Search for the cell housing the specified text and yield its [x, y] center coordinate. 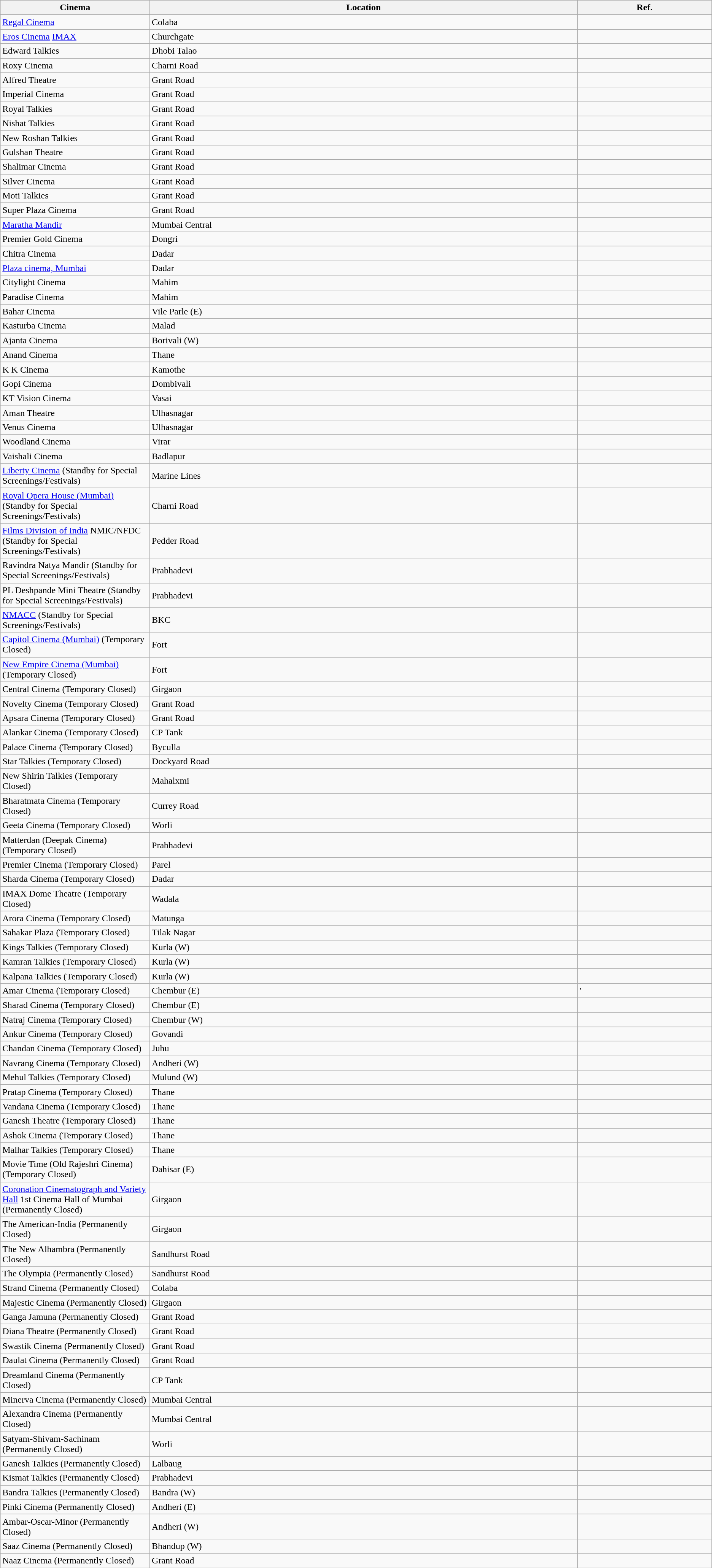
Aman Theatre [75, 413]
Pratap Cinema (Temporary Closed) [75, 1092]
Royal Opera House (Mumbai) (Standby for Special Screenings/Festivals) [75, 506]
Anand Cinema [75, 355]
Kamothe [364, 369]
Alankar Cinema (Temporary Closed) [75, 732]
Pinki Cinema (Permanently Closed) [75, 1507]
Vasai [364, 398]
Alexandra Cinema (Permanently Closed) [75, 1419]
Navrang Cinema (Temporary Closed) [75, 1063]
Amar Cinema (Temporary Closed) [75, 990]
Imperial Cinema [75, 94]
Arora Cinema (Temporary Closed) [75, 918]
Kamran Talkies (Temporary Closed) [75, 962]
Currey Road [364, 806]
Dhobi Talao [364, 51]
Daulat Cinema (Permanently Closed) [75, 1360]
Kings Talkies (Temporary Closed) [75, 947]
Ganga Jamuna (Permanently Closed) [75, 1317]
Novelty Cinema (Temporary Closed) [75, 703]
Chandan Cinema (Temporary Closed) [75, 1049]
KT Vision Cinema [75, 398]
New Shirin Talkies (Temporary Closed) [75, 781]
Chitra Cinema [75, 254]
Sharad Cinema (Temporary Closed) [75, 1005]
Ajanta Cinema [75, 340]
Juhu [364, 1049]
Malad [364, 326]
Churchgate [364, 37]
Gulshan Theatre [75, 152]
Bandra Talkies (Permanently Closed) [75, 1492]
' [644, 990]
Ref. [644, 8]
Minerva Cinema (Permanently Closed) [75, 1400]
Mehul Talkies (Temporary Closed) [75, 1078]
Mahalxmi [364, 781]
Pedder Road [364, 541]
NMACC (Standby for Special Screenings/Festivals) [75, 620]
Gopi Cinema [75, 384]
Sahakar Plaza (Temporary Closed) [75, 933]
The Olympia (Permanently Closed) [75, 1273]
Nishat Talkies [75, 123]
Satyam-Shivam-Sachinam (Permanently Closed) [75, 1444]
Ashok Cinema (Temporary Closed) [75, 1135]
Kalpana Talkies (Temporary Closed) [75, 976]
Capitol Cinema (Mumbai) (Temporary Closed) [75, 645]
Premier Cinema (Temporary Closed) [75, 865]
Star Talkies (Temporary Closed) [75, 762]
Premier Gold Cinema [75, 239]
New Empire Cinema (Mumbai) (Temporary Closed) [75, 669]
Dombivali [364, 384]
Tilak Nagar [364, 933]
Regal Cinema [75, 22]
Saaz Cinema (Permanently Closed) [75, 1546]
Ambar-Oscar-Minor (Permanently Closed) [75, 1526]
Dreamland Cinema (Permanently Closed) [75, 1380]
Natraj Cinema (Temporary Closed) [75, 1019]
Paradise Cinema [75, 297]
K K Cinema [75, 369]
Borivali (W) [364, 340]
BKC [364, 620]
Bandra (W) [364, 1492]
Naaz Cinema (Permanently Closed) [75, 1560]
Geeta Cinema (Temporary Closed) [75, 825]
Wadala [364, 899]
Bhandup (W) [364, 1546]
Swastik Cinema (Permanently Closed) [75, 1346]
Eros Cinema IMAX [75, 37]
Cinema [75, 8]
Parel [364, 865]
Movie Time (Old Rajeshri Cinema) (Temporary Closed) [75, 1170]
Kismat Talkies (Permanently Closed) [75, 1478]
Shalimar Cinema [75, 167]
Alfred Theatre [75, 80]
Ganesh Theatre (Temporary Closed) [75, 1121]
Apsara Cinema (Temporary Closed) [75, 718]
Roxy Cinema [75, 65]
Ravindra Natya Mandir (Standby for Special Screenings/Festivals) [75, 570]
Vandana Cinema (Temporary Closed) [75, 1106]
Ganesh Talkies (Permanently Closed) [75, 1463]
Central Cinema (Temporary Closed) [75, 689]
Plaza cinema, Mumbai [75, 268]
Lalbaug [364, 1463]
Byculla [364, 747]
Matunga [364, 918]
Super Plaza Cinema [75, 210]
Location [364, 8]
Matterdan (Deepak Cinema) (Temporary Closed) [75, 845]
Vile Parle (E) [364, 311]
Liberty Cinema (Standby for Special Screenings/Festivals) [75, 476]
Maratha Mandir [75, 225]
Dockyard Road [364, 762]
Citylight Cinema [75, 282]
Palace Cinema (Temporary Closed) [75, 747]
Ankur Cinema (Temporary Closed) [75, 1034]
Virar [364, 442]
Kasturba Cinema [75, 326]
Dahisar (E) [364, 1170]
Malhar Talkies (Temporary Closed) [75, 1150]
Coronation Cinematograph and Variety Hall 1st Cinema Hall of Mumbai (Permanently Closed) [75, 1199]
Vaishali Cinema [75, 456]
Badlapur [364, 456]
Marine Lines [364, 476]
Moti Talkies [75, 196]
The New Alhambra (Permanently Closed) [75, 1254]
Chembur (W) [364, 1019]
PL Deshpande Mini Theatre (Standby for Special Screenings/Festivals) [75, 595]
Silver Cinema [75, 181]
Woodland Cinema [75, 442]
IMAX Dome Theatre (Temporary Closed) [75, 899]
Diana Theatre (Permanently Closed) [75, 1332]
Majestic Cinema (Permanently Closed) [75, 1302]
Andheri (E) [364, 1507]
Royal Talkies [75, 109]
The American-India (Permanently Closed) [75, 1229]
Dongri [364, 239]
Venus Cinema [75, 427]
Mulund (W) [364, 1078]
Strand Cinema (Permanently Closed) [75, 1288]
Films Division of India NMIC/NFDC (Standby for Special Screenings/Festivals) [75, 541]
Edward Talkies [75, 51]
Govandi [364, 1034]
Sharda Cinema (Temporary Closed) [75, 879]
Bharatmata Cinema (Temporary Closed) [75, 806]
New Roshan Talkies [75, 138]
Bahar Cinema [75, 311]
